Pinpoint the cell where the given text exists, returning its [x, y] midpoint coordinate. 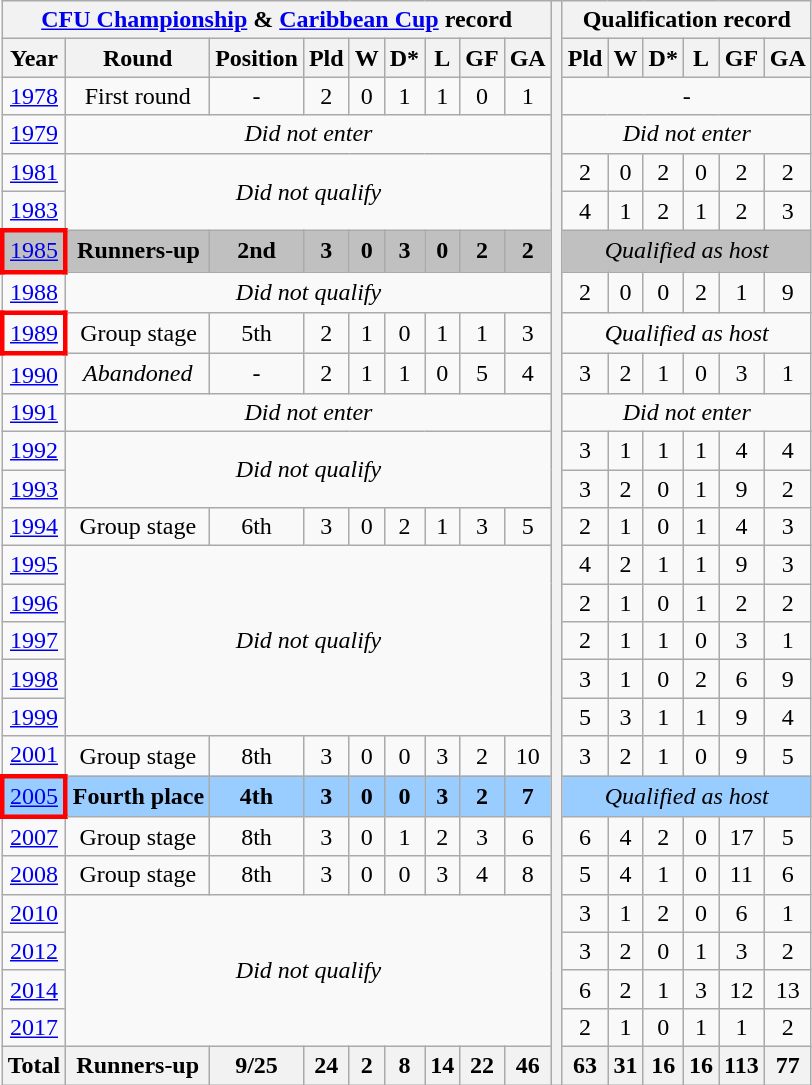
1981 [34, 172]
2nd [257, 252]
113 [741, 1065]
1989 [34, 334]
1983 [34, 211]
Abandoned [138, 374]
77 [788, 1065]
5th [257, 334]
1994 [34, 527]
9/25 [257, 1065]
Fourth place [138, 796]
31 [626, 1065]
1990 [34, 374]
1999 [34, 717]
2007 [34, 837]
1995 [34, 565]
1997 [34, 641]
7 [528, 796]
4th [257, 796]
2014 [34, 989]
Qualification record [686, 20]
1996 [34, 603]
2010 [34, 913]
Year [34, 58]
46 [528, 1065]
1991 [34, 412]
24 [326, 1065]
22 [482, 1065]
1979 [34, 134]
2008 [34, 875]
2001 [34, 756]
2012 [34, 951]
13 [788, 989]
1993 [34, 489]
1978 [34, 96]
17 [741, 837]
2005 [34, 796]
First round [138, 96]
10 [528, 756]
2017 [34, 1027]
Total [34, 1065]
1988 [34, 292]
1985 [34, 252]
CFU Championship & Caribbean Cup record [276, 20]
1998 [34, 679]
11 [741, 875]
Position [257, 58]
12 [741, 989]
6th [257, 527]
1992 [34, 450]
14 [442, 1065]
63 [585, 1065]
Round [138, 58]
